Capture the cell that displays the provided text and extract its [X, Y] central coordinate. 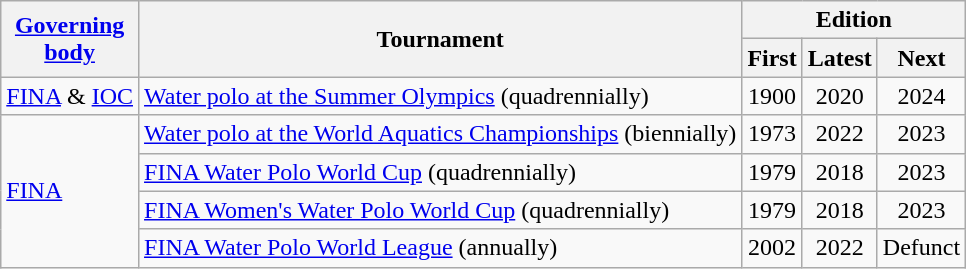
2024 [921, 96]
Defunct [921, 248]
Tournament [440, 39]
FINA Women's Water Polo World Cup (quadrennially) [440, 210]
Water polo at the Summer Olympics (quadrennially) [440, 96]
FINA [70, 191]
Water polo at the World Aquatics Championships (biennially) [440, 134]
Edition [854, 20]
Latest [840, 58]
2002 [772, 248]
FINA Water Polo World League (annually) [440, 248]
FINA & IOC [70, 96]
Governingbody [70, 39]
Next [921, 58]
First [772, 58]
1900 [772, 96]
FINA Water Polo World Cup (quadrennially) [440, 172]
1973 [772, 134]
2020 [840, 96]
